Capture the cell that displays the provided text and extract its [x, y] central coordinate. 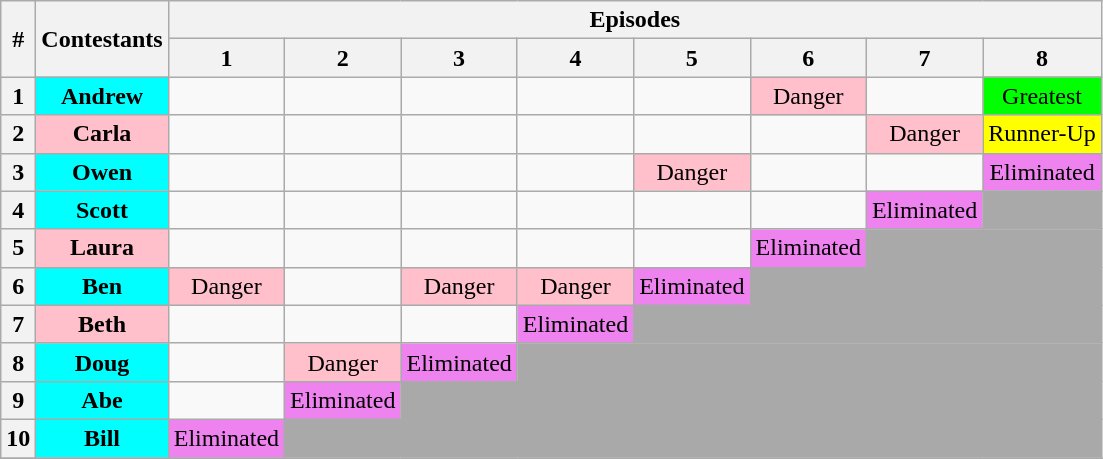
# [18, 39]
Beth [102, 324]
Carla [102, 134]
Doug [102, 362]
Scott [102, 210]
Runner-Up [1042, 134]
10 [18, 438]
9 [18, 400]
Abe [102, 400]
Bill [102, 438]
Owen [102, 172]
Ben [102, 286]
Contestants [102, 39]
Andrew [102, 96]
Greatest [1042, 96]
Episodes [634, 20]
Laura [102, 248]
